Find where the given text appears and provide that cell's center as (x, y) coordinate. 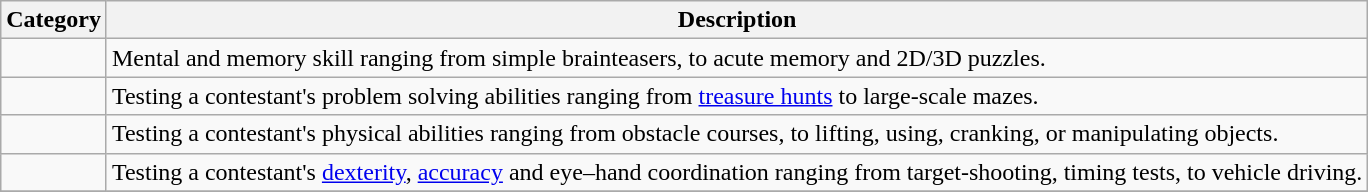
Testing a contestant's dexterity, accuracy and eye–hand coordination ranging from target-shooting, timing tests, to vehicle driving. (736, 172)
Testing a contestant's physical abilities ranging from obstacle courses, to lifting, using, cranking, or manipulating objects. (736, 134)
Description (736, 20)
Category (54, 20)
Testing a contestant's problem solving abilities ranging from treasure hunts to large-scale mazes. (736, 96)
Mental and memory skill ranging from simple brainteasers, to acute memory and 2D/3D puzzles. (736, 58)
